Detect which cell encompasses the target text, then output its (X, Y) center coordinate. 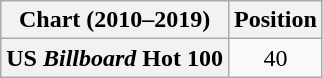
Position (276, 20)
Chart (2010–2019) (115, 20)
US Billboard Hot 100 (115, 58)
40 (276, 58)
